Pinpoint the cell where the given text exists, returning its (X, Y) midpoint coordinate. 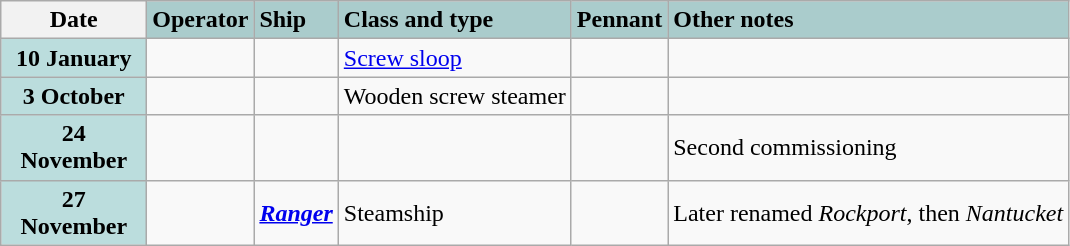
Pennant (619, 20)
3 October (74, 96)
Ranger (296, 212)
Operator (200, 20)
Class and type (454, 20)
Other notes (868, 20)
Steamship (454, 212)
Ship (296, 20)
Later renamed Rockport, then Nantucket (868, 212)
24 November (74, 148)
27 November (74, 212)
Date (74, 20)
Second commissioning (868, 148)
Wooden screw steamer (454, 96)
10 January (74, 58)
Screw sloop (454, 58)
